Determine the [x, y] coordinate at the center of the cell enclosing the given text.  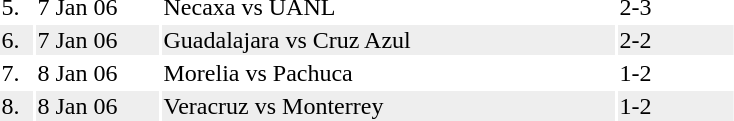
7. [16, 73]
Guadalajara vs Cruz Azul [388, 40]
Morelia vs Pachuca [388, 73]
2-2 [676, 40]
Veracruz vs Monterrey [388, 106]
6. [16, 40]
7 Jan 06 [98, 40]
8. [16, 106]
